Determine the (x, y) coordinate at the center of the cell enclosing the given text.  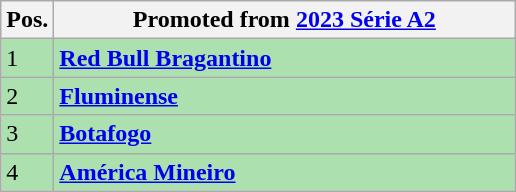
4 (28, 172)
Pos. (28, 20)
Promoted from 2023 Série A2 (284, 20)
1 (28, 58)
Botafogo (284, 134)
2 (28, 96)
Fluminense (284, 96)
América Mineiro (284, 172)
Red Bull Bragantino (284, 58)
3 (28, 134)
